Detect which cell encompasses the target text, then output its [x, y] center coordinate. 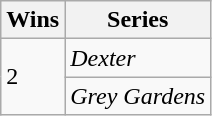
2 [33, 77]
Wins [33, 20]
Series [138, 20]
Grey Gardens [138, 96]
Dexter [138, 58]
